Scan for the cell matching the given text and deliver its [X, Y] coordinate at center. 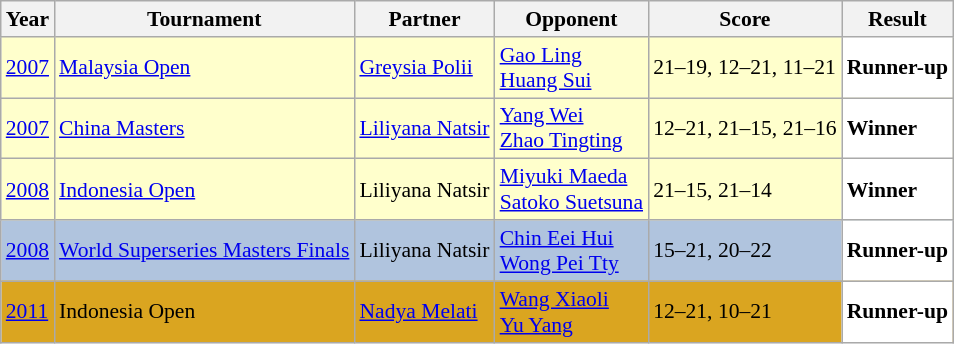
Yang Wei Zhao Tingting [572, 128]
21–15, 21–14 [745, 190]
Partner [424, 19]
Miyuki Maeda Satoko Suetsuna [572, 190]
Opponent [572, 19]
World Superseries Masters Finals [204, 250]
Year [28, 19]
Tournament [204, 19]
15–21, 20–22 [745, 250]
12–21, 21–15, 21–16 [745, 128]
21–19, 12–21, 11–21 [745, 68]
Chin Eei Hui Wong Pei Tty [572, 250]
Nadya Melati [424, 312]
Malaysia Open [204, 68]
2011 [28, 312]
Gao Ling Huang Sui [572, 68]
China Masters [204, 128]
Score [745, 19]
Wang Xiaoli Yu Yang [572, 312]
Result [898, 19]
Greysia Polii [424, 68]
12–21, 10–21 [745, 312]
